Search for the cell housing the specified text and yield its (X, Y) center coordinate. 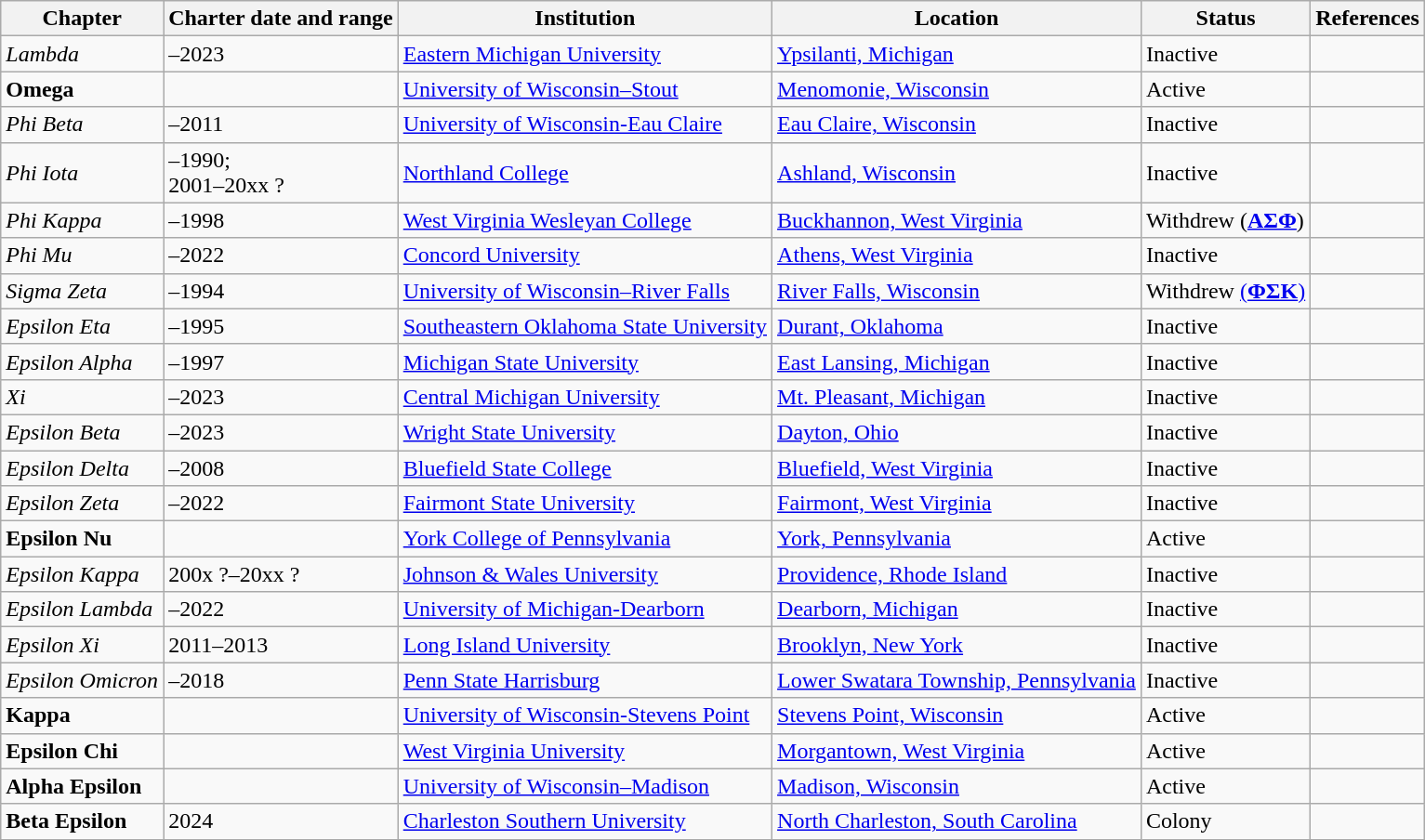
Fairmont State University (585, 504)
2024 (281, 821)
Location (957, 19)
–1998 (281, 220)
Epsilon Beta (82, 432)
Penn State Harrisburg (585, 680)
Phi Beta (82, 125)
Lower Swatara Township, Pennsylvania (957, 680)
Epsilon Lambda (82, 610)
Alpha Epsilon (82, 786)
Morgantown, West Virginia (957, 751)
East Lansing, Michigan (957, 361)
Wright State University (585, 432)
Athens, West Virginia (957, 256)
Mt. Pleasant, Michigan (957, 397)
West Virginia Wesleyan College (585, 220)
Phi Iota (82, 173)
Menomonie, Wisconsin (957, 89)
References (1368, 19)
West Virginia University (585, 751)
Epsilon Nu (82, 539)
Charter date and range (281, 19)
Bluefield, West Virginia (957, 467)
–1990;2001–20xx ? (281, 173)
University of Wisconsin–River Falls (585, 291)
Johnson & Wales University (585, 574)
–2018 (281, 680)
Withdrew (ΑΣΦ) (1225, 220)
Northland College (585, 173)
–1995 (281, 326)
Lambda (82, 54)
Beta Epsilon (82, 821)
Epsilon Eta (82, 326)
Michigan State University (585, 361)
Dayton, Ohio (957, 432)
Kappa (82, 715)
York College of Pennsylvania (585, 539)
Epsilon Xi (82, 645)
Xi (82, 397)
Providence, Rhode Island (957, 574)
Bluefield State College (585, 467)
–2008 (281, 467)
North Charleston, South Carolina (957, 821)
Brooklyn, New York (957, 645)
Epsilon Kappa (82, 574)
University of Wisconsin–Stout (585, 89)
Epsilon Zeta (82, 504)
200x ?–20xx ? (281, 574)
University of Wisconsin-Stevens Point (585, 715)
Southeastern Oklahoma State University (585, 326)
–1997 (281, 361)
University of Wisconsin-Eau Claire (585, 125)
Long Island University (585, 645)
University of Wisconsin–Madison (585, 786)
Phi Kappa (82, 220)
Fairmont, West Virginia (957, 504)
Dearborn, Michigan (957, 610)
Omega (82, 89)
Sigma Zeta (82, 291)
Ypsilanti, Michigan (957, 54)
Stevens Point, Wisconsin (957, 715)
Central Michigan University (585, 397)
Buckhannon, West Virginia (957, 220)
Colony (1225, 821)
–2011 (281, 125)
River Falls, Wisconsin (957, 291)
Concord University (585, 256)
Epsilon Omicron (82, 680)
Withdrew (ΦΣΚ) (1225, 291)
Eau Claire, Wisconsin (957, 125)
Epsilon Delta (82, 467)
Epsilon Chi (82, 751)
Chapter (82, 19)
University of Michigan-Dearborn (585, 610)
York, Pennsylvania (957, 539)
Durant, Oklahoma (957, 326)
Ashland, Wisconsin (957, 173)
Eastern Michigan University (585, 54)
Phi Mu (82, 256)
Epsilon Alpha (82, 361)
–1994 (281, 291)
Institution (585, 19)
Charleston Southern University (585, 821)
2011–2013 (281, 645)
Status (1225, 19)
Madison, Wisconsin (957, 786)
